Locate the cell with the specified text and output its (x, y) center coordinate. 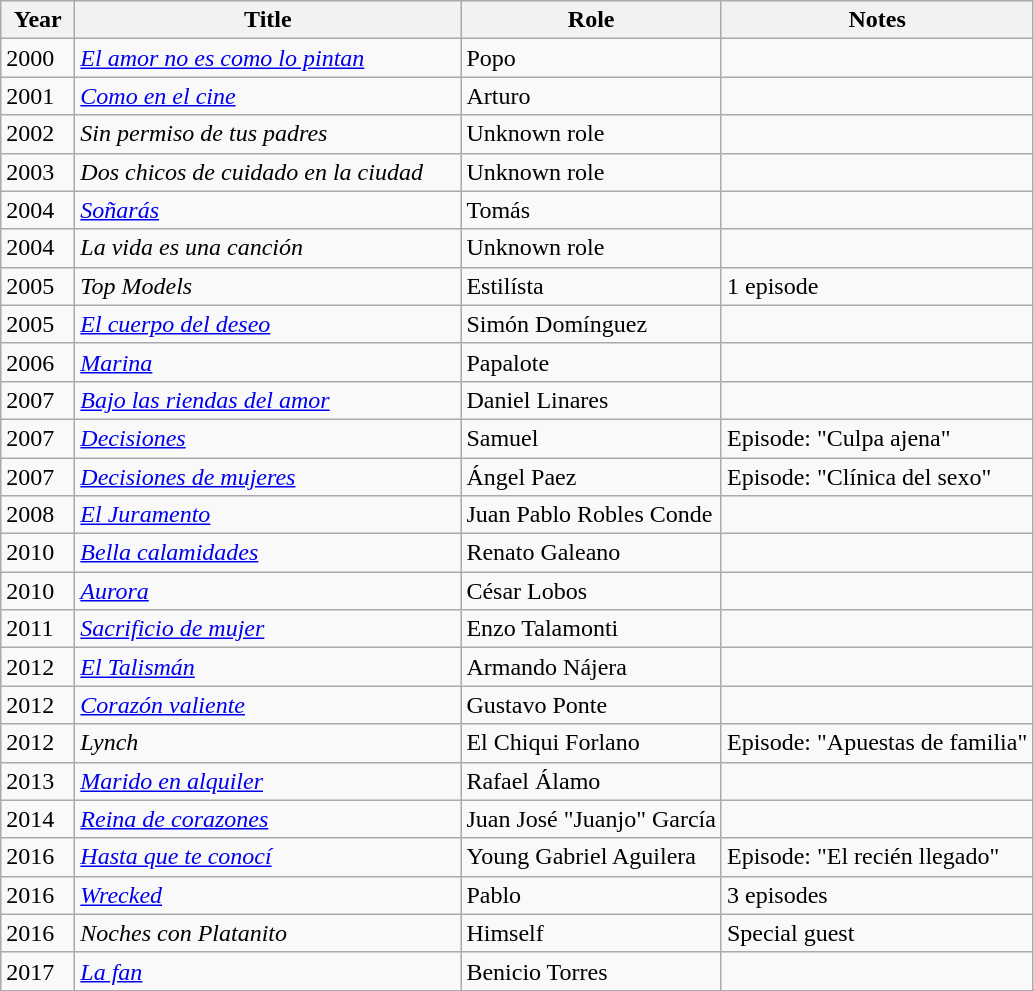
Pablo (592, 895)
Ángel Paez (592, 477)
2017 (38, 971)
Sacrificio de mujer (268, 629)
Simón Domínguez (592, 324)
2011 (38, 629)
La vida es una canción (268, 248)
Benicio Torres (592, 971)
Popo (592, 58)
Daniel Linares (592, 400)
El Talismán (268, 667)
1 episode (876, 286)
Episode: "Apuestas de familia" (876, 743)
Role (592, 20)
3 episodes (876, 895)
Arturo (592, 96)
2003 (38, 172)
Year (38, 20)
Episode: "Culpa ajena" (876, 438)
Juan Pablo Robles Conde (592, 515)
Decisiones (268, 438)
Special guest (876, 933)
Lynch (268, 743)
Armando Nájera (592, 667)
Tomás (592, 210)
El Juramento (268, 515)
Marido en alquiler (268, 781)
El amor no es como lo pintan (268, 58)
Title (268, 20)
Juan José "Juanjo" García (592, 819)
2000 (38, 58)
Episode: "El recién llegado" (876, 857)
2002 (38, 134)
2006 (38, 362)
Rafael Álamo (592, 781)
2014 (38, 819)
El Chiqui Forlano (592, 743)
Hasta que te conocí (268, 857)
2001 (38, 96)
El cuerpo del deseo (268, 324)
Gustavo Ponte (592, 705)
Como en el cine (268, 96)
César Lobos (592, 591)
Young Gabriel Aguilera (592, 857)
Samuel (592, 438)
Aurora (268, 591)
Estilísta (592, 286)
Decisiones de mujeres (268, 477)
Soñarás (268, 210)
Himself (592, 933)
Corazón valiente (268, 705)
Top Models (268, 286)
Marina (268, 362)
La fan (268, 971)
Reina de corazones (268, 819)
Bella calamidades (268, 553)
Renato Galeano (592, 553)
2013 (38, 781)
Noches con Platanito (268, 933)
Episode: "Clínica del sexo" (876, 477)
Notes (876, 20)
Wrecked (268, 895)
Papalote (592, 362)
Enzo Talamonti (592, 629)
Sin permiso de tus padres (268, 134)
Bajo las riendas del amor (268, 400)
2008 (38, 515)
Dos chicos de cuidado en la ciudad (268, 172)
